From the cell containing the given text, extract its center point as (x, y) coordinate. 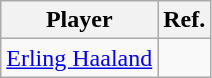
Ref. (184, 20)
Player (80, 20)
Erling Haaland (80, 58)
